Return [X, Y] of the center of cell containing provided text 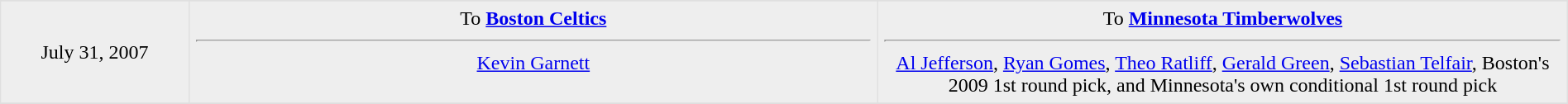
July 31, 2007 [94, 52]
To Boston Celtics Kevin Garnett [533, 52]
